Locate the cell with the specified text and output its [x, y] center coordinate. 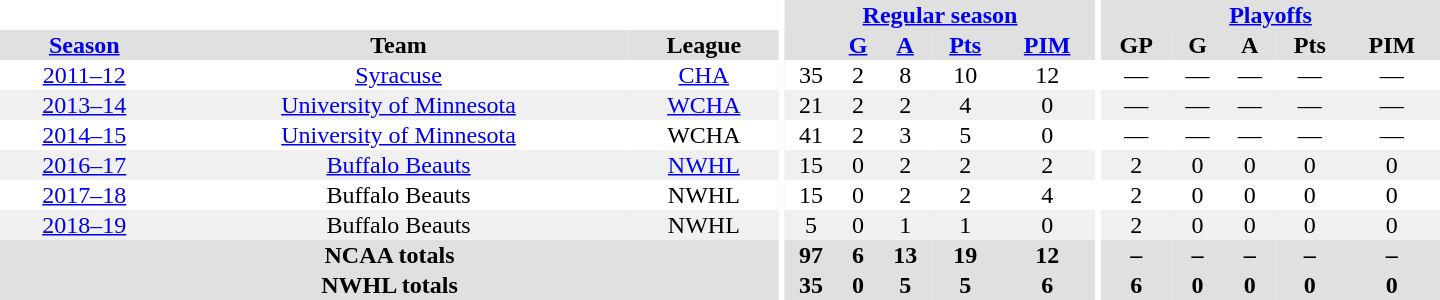
Syracuse [398, 75]
2016–17 [84, 165]
NWHL totals [390, 285]
League [704, 45]
2011–12 [84, 75]
97 [811, 255]
10 [965, 75]
GP [1136, 45]
Season [84, 45]
13 [905, 255]
21 [811, 105]
Regular season [940, 15]
3 [905, 135]
2017–18 [84, 195]
Team [398, 45]
2013–14 [84, 105]
NCAA totals [390, 255]
2018–19 [84, 225]
2014–15 [84, 135]
19 [965, 255]
CHA [704, 75]
41 [811, 135]
8 [905, 75]
Playoffs [1270, 15]
